Capture the cell that displays the provided text and extract its (X, Y) central coordinate. 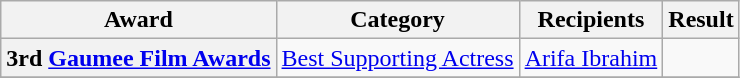
Award (138, 20)
3rd Gaumee Film Awards (138, 58)
Category (398, 20)
Recipients (591, 20)
Best Supporting Actress (398, 58)
Arifa Ibrahim (591, 58)
Result (701, 20)
